Scan for the cell matching the given text and deliver its [x, y] coordinate at center. 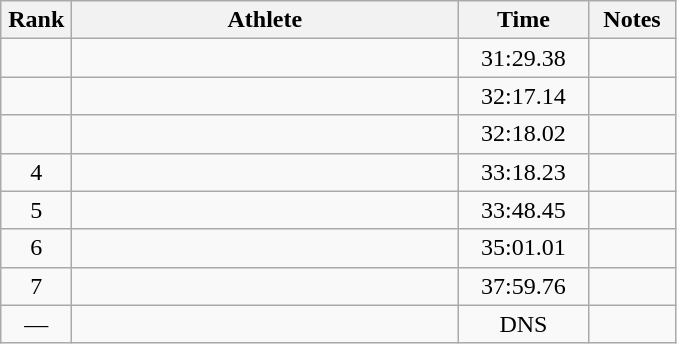
4 [36, 172]
Time [524, 20]
5 [36, 210]
32:18.02 [524, 134]
Rank [36, 20]
6 [36, 248]
33:18.23 [524, 172]
DNS [524, 324]
33:48.45 [524, 210]
32:17.14 [524, 96]
Notes [632, 20]
37:59.76 [524, 286]
Athlete [265, 20]
31:29.38 [524, 58]
— [36, 324]
35:01.01 [524, 248]
7 [36, 286]
